Find where the given text appears and provide that cell's center as [x, y] coordinate. 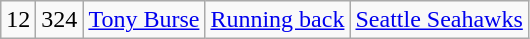
Tony Burse [144, 20]
Seattle Seahawks [439, 20]
12 [18, 20]
324 [60, 20]
Running back [278, 20]
